Find where the given text appears and provide that cell's center as (x, y) coordinate. 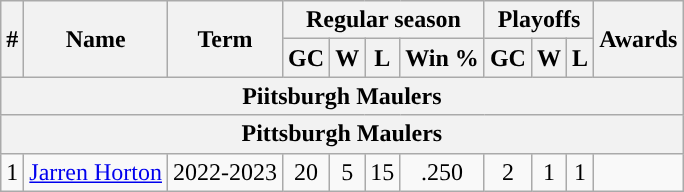
15 (382, 172)
Piitsburgh Maulers (342, 96)
Playoffs (538, 20)
Term (226, 39)
Win % (442, 58)
Name (96, 39)
.250 (442, 172)
5 (348, 172)
# (12, 39)
Pittsburgh Maulers (342, 134)
2 (508, 172)
20 (306, 172)
Regular season (384, 20)
Awards (638, 39)
Jarren Horton (96, 172)
2022-2023 (226, 172)
